Output the [X, Y] coordinate of the center of the cell containing the given text.  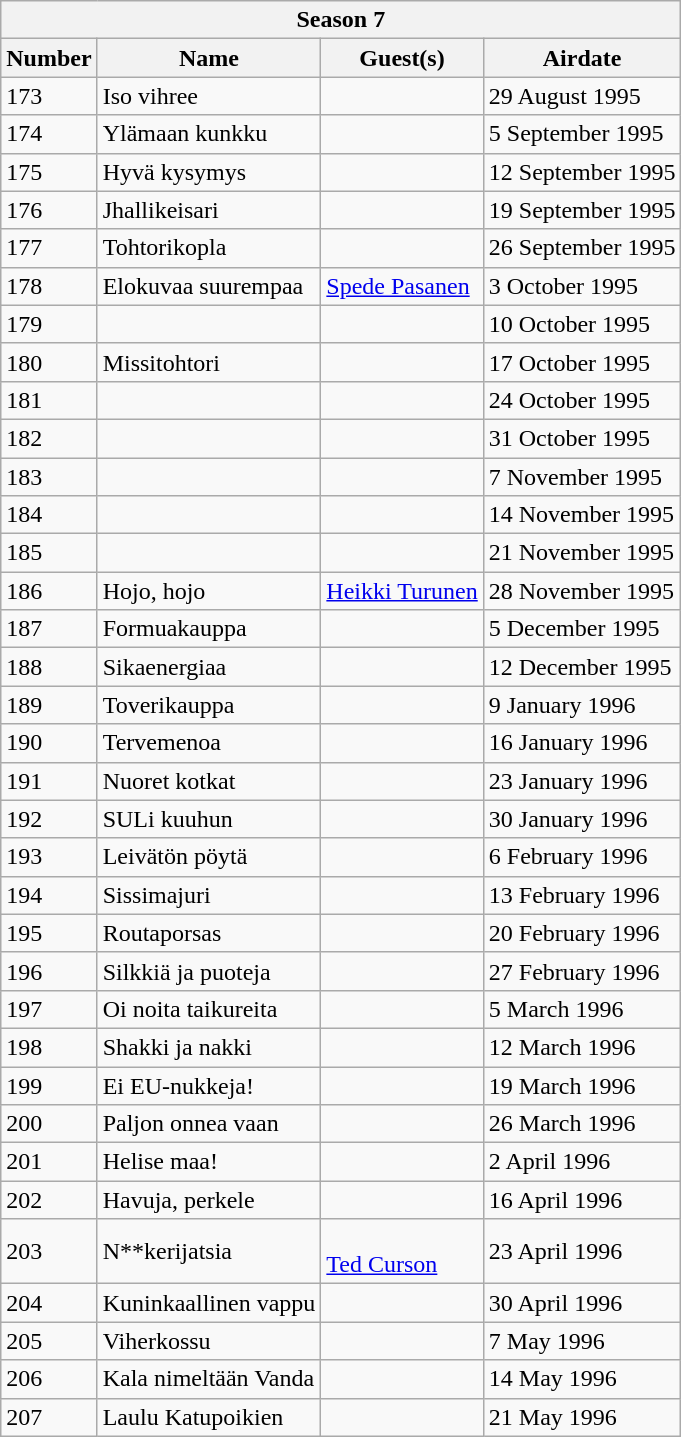
Spede Pasanen [402, 286]
13 February 1996 [582, 895]
Helise maa! [209, 1162]
177 [49, 248]
Leivätön pöytä [209, 857]
Season 7 [341, 20]
27 February 1996 [582, 971]
9 January 1996 [582, 705]
26 March 1996 [582, 1124]
29 August 1995 [582, 96]
206 [49, 1379]
187 [49, 629]
5 September 1995 [582, 134]
Kala nimeltään Vanda [209, 1379]
173 [49, 96]
189 [49, 705]
185 [49, 553]
190 [49, 743]
Viherkossu [209, 1341]
Ted Curson [402, 1252]
183 [49, 477]
205 [49, 1341]
192 [49, 819]
26 September 1995 [582, 248]
5 March 1996 [582, 1009]
184 [49, 515]
204 [49, 1303]
Name [209, 58]
Hyvä kysymys [209, 172]
Nuoret kotkat [209, 781]
191 [49, 781]
Silkkiä ja puoteja [209, 971]
202 [49, 1200]
Iso vihree [209, 96]
23 April 1996 [582, 1252]
Hojo, hojo [209, 591]
188 [49, 667]
Guest(s) [402, 58]
SULi kuuhun [209, 819]
Sissimajuri [209, 895]
14 November 1995 [582, 515]
Toverikauppa [209, 705]
19 September 1995 [582, 210]
201 [49, 1162]
Paljon onnea vaan [209, 1124]
7 May 1996 [582, 1341]
179 [49, 324]
16 April 1996 [582, 1200]
Kuninkaallinen vappu [209, 1303]
Jhallikeisari [209, 210]
Airdate [582, 58]
7 November 1995 [582, 477]
21 May 1996 [582, 1417]
21 November 1995 [582, 553]
Sikaenergiaa [209, 667]
Ei EU-nukkeja! [209, 1085]
Ylämaan kunkku [209, 134]
Missitohtori [209, 362]
2 April 1996 [582, 1162]
186 [49, 591]
197 [49, 1009]
5 December 1995 [582, 629]
14 May 1996 [582, 1379]
181 [49, 400]
N**kerijatsia [209, 1252]
180 [49, 362]
Havuja, perkele [209, 1200]
174 [49, 134]
12 December 1995 [582, 667]
Formuakauppa [209, 629]
23 January 1996 [582, 781]
31 October 1995 [582, 438]
3 October 1995 [582, 286]
178 [49, 286]
6 February 1996 [582, 857]
176 [49, 210]
207 [49, 1417]
12 March 1996 [582, 1047]
28 November 1995 [582, 591]
Tohtorikopla [209, 248]
182 [49, 438]
Tervemenoa [209, 743]
194 [49, 895]
203 [49, 1252]
20 February 1996 [582, 933]
Routaporsas [209, 933]
Heikki Turunen [402, 591]
Shakki ja nakki [209, 1047]
10 October 1995 [582, 324]
175 [49, 172]
12 September 1995 [582, 172]
16 January 1996 [582, 743]
19 March 1996 [582, 1085]
200 [49, 1124]
30 April 1996 [582, 1303]
Elokuvaa suurempaa [209, 286]
195 [49, 933]
17 October 1995 [582, 362]
Laulu Katupoikien [209, 1417]
24 October 1995 [582, 400]
199 [49, 1085]
Number [49, 58]
198 [49, 1047]
196 [49, 971]
Oi noita taikureita [209, 1009]
193 [49, 857]
30 January 1996 [582, 819]
